Extract the (x, y) coordinate from the center of the cell holding the provided text.  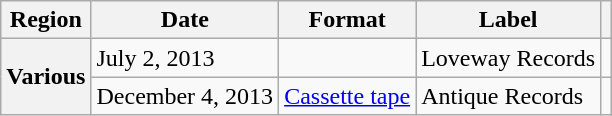
July 2, 2013 (185, 58)
Antique Records (508, 96)
Region (46, 20)
Label (508, 20)
Various (46, 77)
Loveway Records (508, 58)
Cassette tape (348, 96)
Format (348, 20)
Date (185, 20)
December 4, 2013 (185, 96)
